Output the [x, y] coordinate of the center of the cell containing the given text.  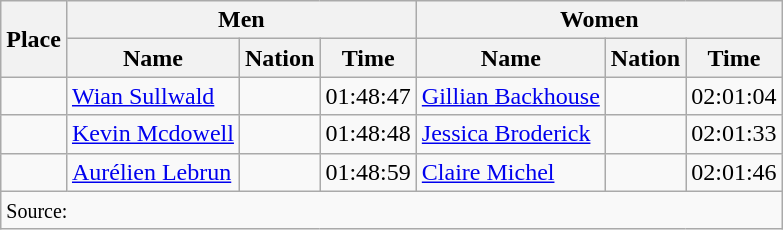
02:01:04 [734, 96]
Gillian Backhouse [510, 96]
Men [241, 20]
02:01:33 [734, 134]
Jessica Broderick [510, 134]
Kevin Mcdowell [152, 134]
01:48:48 [368, 134]
Place [34, 39]
Aurélien Lebrun [152, 172]
Claire Michel [510, 172]
Wian Sullwald [152, 96]
01:48:59 [368, 172]
Source: [392, 210]
Women [599, 20]
01:48:47 [368, 96]
02:01:46 [734, 172]
